Find where the given text appears and provide that cell's center as (X, Y) coordinate. 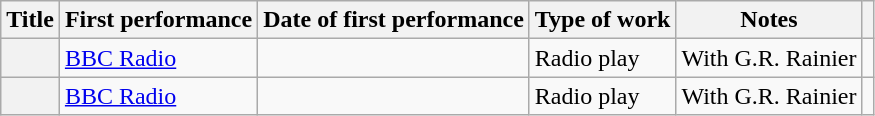
Type of work (602, 20)
Date of first performance (394, 20)
Title (30, 20)
First performance (158, 20)
Notes (769, 20)
